Locate the cell with the specified text and output its [x, y] center coordinate. 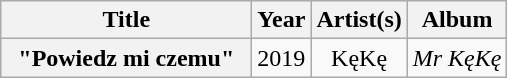
KęKę [359, 58]
2019 [282, 58]
Year [282, 20]
"Powiedz mi czemu" [126, 58]
Title [126, 20]
Album [457, 20]
Artist(s) [359, 20]
Mr KęKę [457, 58]
